Capture the cell that displays the provided text and extract its (x, y) central coordinate. 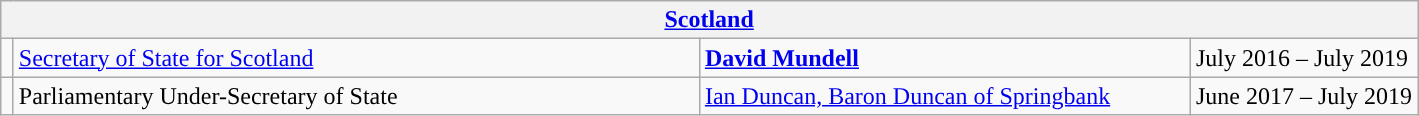
June 2017 – July 2019 (1304, 96)
Parliamentary Under-Secretary of State (356, 96)
David Mundell (944, 58)
Scotland (710, 20)
Secretary of State for Scotland (356, 58)
July 2016 – July 2019 (1304, 58)
Ian Duncan, Baron Duncan of Springbank (944, 96)
